Pinpoint the cell where the given text exists, returning its (x, y) midpoint coordinate. 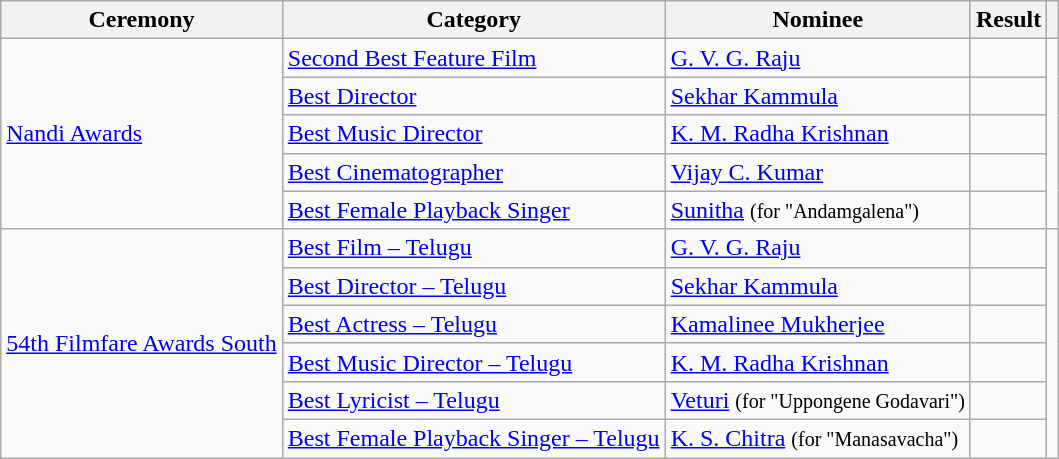
Ceremony (142, 20)
Result (1008, 20)
Best Film – Telugu (474, 248)
Best Lyricist – Telugu (474, 400)
Vijay C. Kumar (818, 172)
Category (474, 20)
Best Female Playback Singer (474, 210)
Kamalinee Mukherjee (818, 324)
Best Cinematographer (474, 172)
Best Female Playback Singer – Telugu (474, 438)
Nominee (818, 20)
Sunitha (for "Andamgalena") (818, 210)
Nandi Awards (142, 134)
Best Music Director (474, 134)
Second Best Feature Film (474, 58)
K. S. Chitra (for "Manasavacha") (818, 438)
Best Actress – Telugu (474, 324)
54th Filmfare Awards South (142, 343)
Best Director (474, 96)
Best Director – Telugu (474, 286)
Veturi (for "Uppongene Godavari") (818, 400)
Best Music Director – Telugu (474, 362)
